Extract the [X, Y] coordinate from the center of the cell holding the provided text.  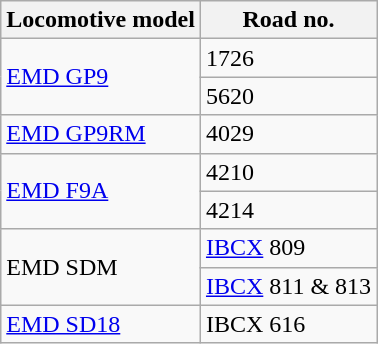
4029 [288, 134]
EMD GP9 [101, 77]
4210 [288, 172]
EMD SDM [101, 267]
IBCX 811 & 813 [288, 286]
5620 [288, 96]
IBCX 616 [288, 324]
4214 [288, 210]
EMD GP9RM [101, 134]
EMD SD18 [101, 324]
Locomotive model [101, 20]
EMD F9A [101, 191]
IBCX 809 [288, 248]
1726 [288, 58]
Road no. [288, 20]
